Extract the [x, y] coordinate from the center of the cell holding the provided text.  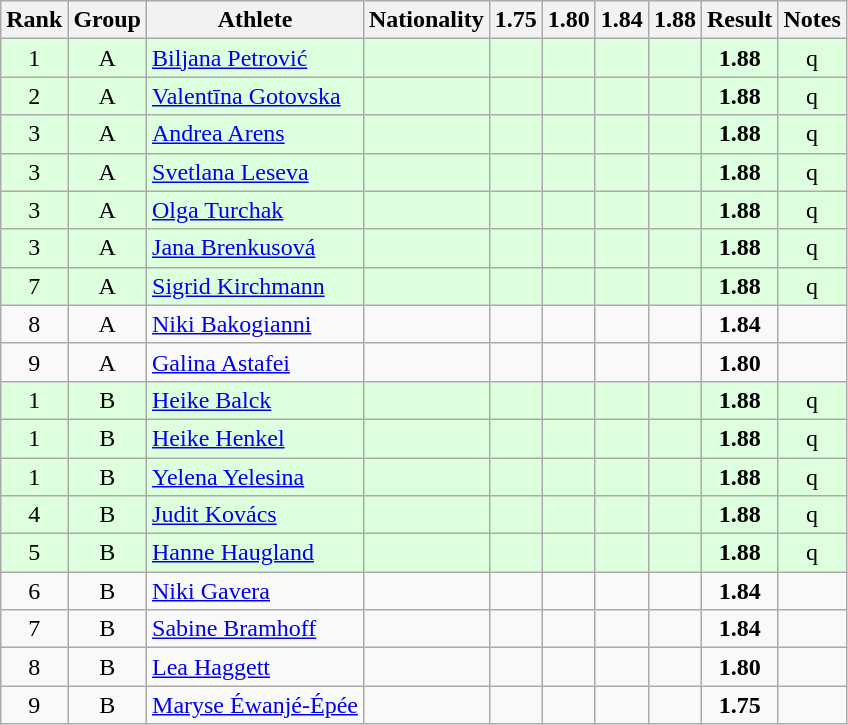
Andrea Arens [256, 134]
Sigrid Kirchmann [256, 286]
Maryse Éwanjé-Épée [256, 705]
5 [34, 553]
Biljana Petrović [256, 58]
Judit Kovács [256, 515]
Jana Brenkusová [256, 248]
Rank [34, 20]
Yelena Yelesina [256, 477]
Nationality [426, 20]
Svetlana Leseva [256, 172]
Hanne Haugland [256, 553]
4 [34, 515]
Valentīna Gotovska [256, 96]
Group [108, 20]
Result [739, 20]
Heike Henkel [256, 438]
Galina Astafei [256, 362]
Lea Haggett [256, 667]
Niki Gavera [256, 591]
2 [34, 96]
Sabine Bramhoff [256, 629]
6 [34, 591]
Heike Balck [256, 400]
Athlete [256, 20]
Olga Turchak [256, 210]
Notes [812, 20]
Niki Bakogianni [256, 324]
